Output the [X, Y] coordinate of the center of the cell containing the given text.  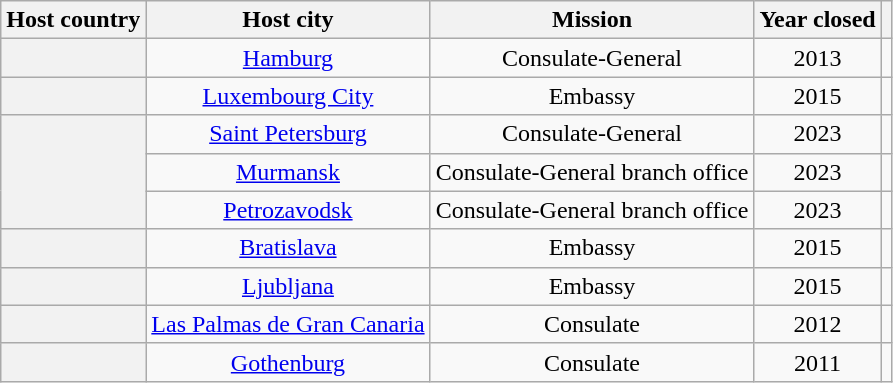
Host city [288, 20]
Petrozavodsk [288, 210]
2012 [818, 324]
Host country [74, 20]
Luxembourg City [288, 96]
2011 [818, 362]
2013 [818, 58]
Year closed [818, 20]
Saint Petersburg [288, 134]
Bratislava [288, 248]
Hamburg [288, 58]
Gothenburg [288, 362]
Mission [592, 20]
Las Palmas de Gran Canaria [288, 324]
Murmansk [288, 172]
Ljubljana [288, 286]
